Provide the (x, y) coordinate of the cell's center where the given text is located.  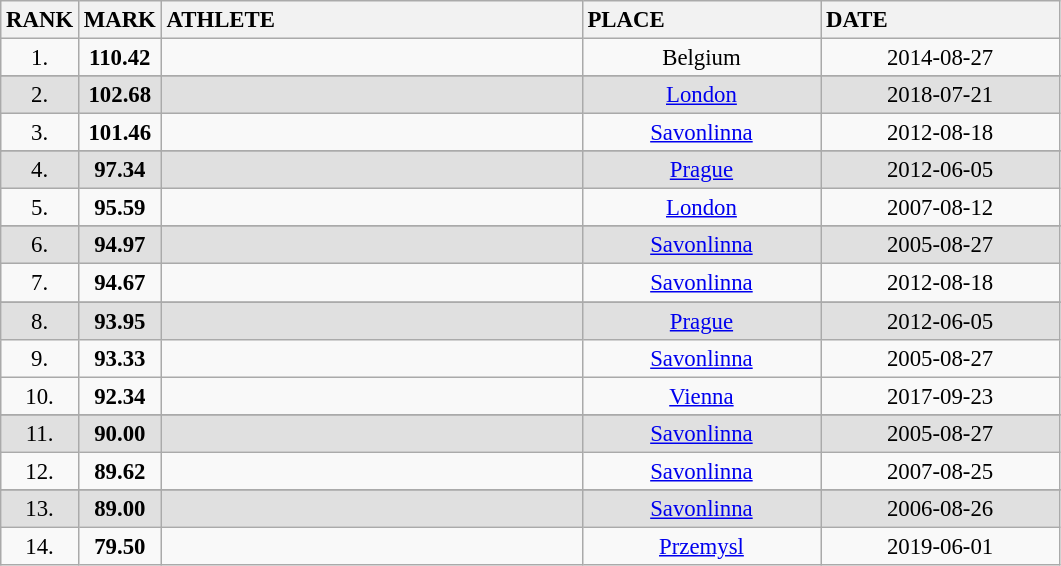
2. (40, 95)
2019-06-01 (940, 546)
94.67 (120, 283)
5. (40, 208)
2014-08-27 (940, 58)
DATE (940, 20)
89.62 (120, 471)
2006-08-26 (940, 509)
Vienna (702, 396)
PLACE (702, 20)
9. (40, 358)
79.50 (120, 546)
93.33 (120, 358)
92.34 (120, 396)
110.42 (120, 58)
11. (40, 433)
90.00 (120, 433)
97.34 (120, 170)
14. (40, 546)
2017-09-23 (940, 396)
13. (40, 509)
RANK (40, 20)
Belgium (702, 58)
94.97 (120, 245)
1. (40, 58)
2018-07-21 (940, 95)
102.68 (120, 95)
95.59 (120, 208)
12. (40, 471)
101.46 (120, 133)
3. (40, 133)
93.95 (120, 321)
2007-08-25 (940, 471)
6. (40, 245)
89.00 (120, 509)
7. (40, 283)
ATHLETE (372, 20)
10. (40, 396)
Przemysl (702, 546)
2007-08-12 (940, 208)
MARK (120, 20)
4. (40, 170)
8. (40, 321)
